Output the [X, Y] coordinate of the center of the cell containing the given text.  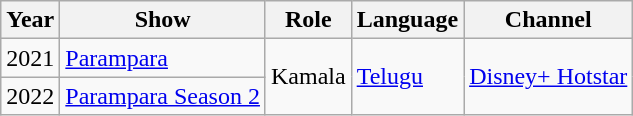
Channel [548, 20]
Parampara Season 2 [163, 96]
Telugu [407, 77]
Show [163, 20]
Parampara [163, 58]
Language [407, 20]
Year [30, 20]
2022 [30, 96]
Disney+ Hotstar [548, 77]
2021 [30, 58]
Role [308, 20]
Kamala [308, 77]
